For the text-containing cell, return its midpoint in [x, y] coordinate format. 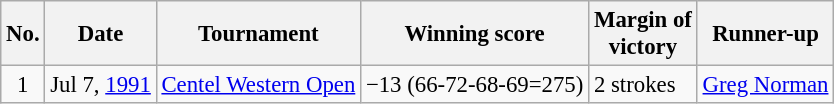
Date [100, 34]
Tournament [258, 34]
2 strokes [644, 85]
Jul 7, 1991 [100, 85]
Greg Norman [765, 85]
Runner-up [765, 34]
Centel Western Open [258, 85]
1 [23, 85]
No. [23, 34]
−13 (66-72-68-69=275) [475, 85]
Margin ofvictory [644, 34]
Winning score [475, 34]
